Return the [x, y] coordinate for the center point of the cell that contains the specified text.  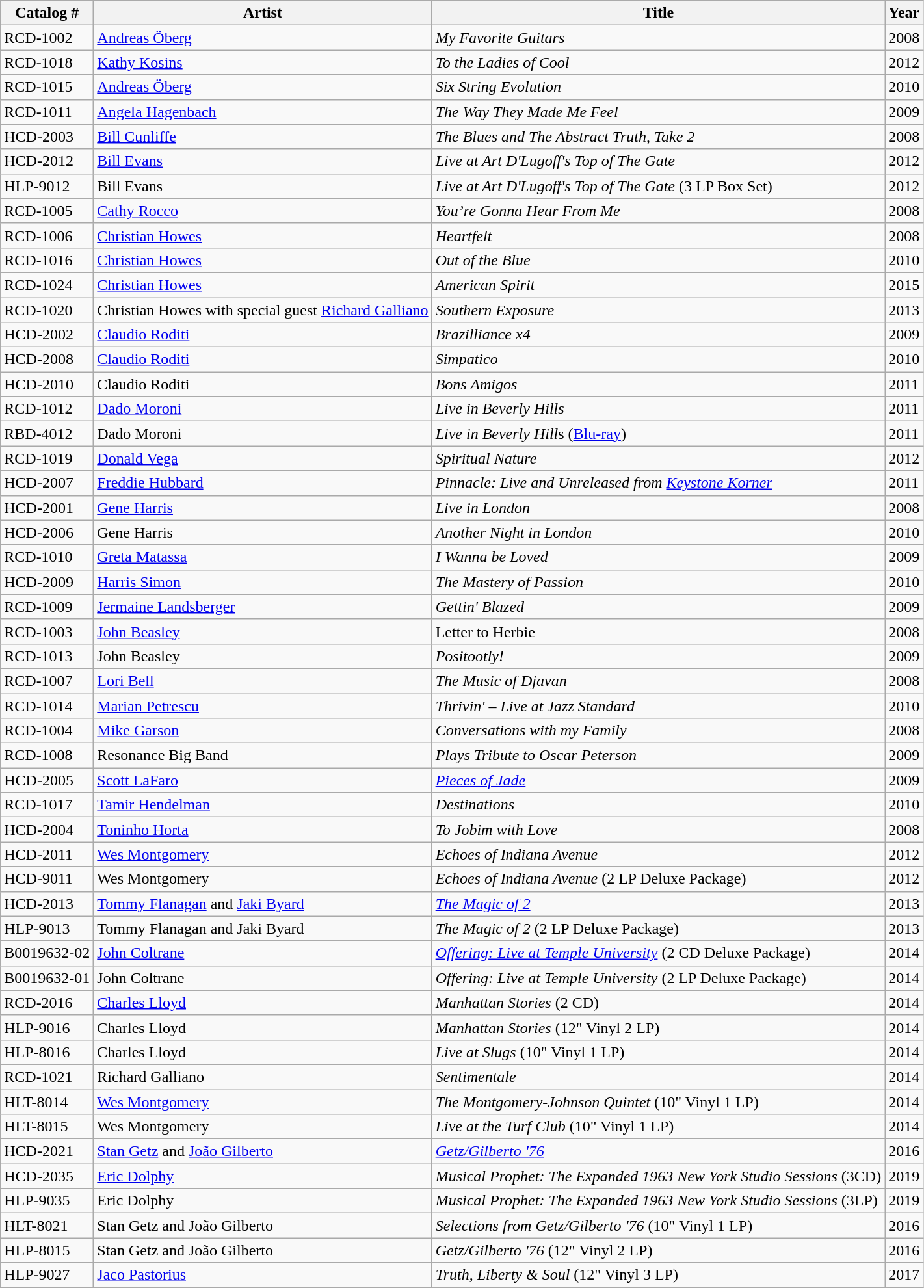
Jermaine Landsberger [263, 607]
Donald Vega [263, 458]
Plays Tribute to Oscar Peterson [658, 756]
Another Night in London [658, 532]
My Favorite Guitars [658, 38]
Cathy Rocco [263, 211]
Heartfelt [658, 235]
RCD-1016 [47, 260]
RCD-1009 [47, 607]
Offering: Live at Temple University (2 LP Deluxe Package) [658, 978]
Mike Garson [263, 731]
HLT-8021 [47, 1226]
RCD-1010 [47, 557]
Six String Evolution [658, 87]
Echoes of Indiana Avenue [658, 854]
The Mastery of Passion [658, 582]
Angela Hagenbach [263, 112]
HCD-2003 [47, 137]
Thrivin' – Live at Jazz Standard [658, 705]
Sentimentale [658, 1077]
B0019632-02 [47, 953]
Conversations with my Family [658, 731]
Simpatico [658, 360]
RCD-1014 [47, 705]
The Way They Made Me Feel [658, 112]
Pinnacle: Live and Unreleased from Keystone Korner [658, 483]
RCD-1012 [47, 409]
Harris Simon [263, 582]
HLP-8015 [47, 1250]
HLP-9016 [47, 1027]
Getz/Gilberto '76 [658, 1151]
HLP-9027 [47, 1275]
Live in Beverly Hills [658, 409]
HCD-2002 [47, 335]
Toninho Horta [263, 830]
Getz/Gilberto '76 (12" Vinyl 2 LP) [658, 1250]
American Spirit [658, 285]
The Magic of 2 (2 LP Deluxe Package) [658, 928]
Scott LaFaro [263, 780]
RCD-1004 [47, 731]
RBD-4012 [47, 434]
HLP-8016 [47, 1052]
HCD-2013 [47, 904]
Musical Prophet: The Expanded 1963 New York Studio Sessions (3CD) [658, 1176]
2015 [904, 285]
Selections from Getz/Gilberto '76 (10" Vinyl 1 LP) [658, 1226]
Destinations [658, 805]
RCD-1017 [47, 805]
Live at Art D'Lugoff's Top of The Gate (3 LP Box Set) [658, 186]
Echoes of Indiana Avenue (2 LP Deluxe Package) [658, 879]
Freddie Hubbard [263, 483]
Live in Beverly Hills (Blu-ray) [658, 434]
Greta Matassa [263, 557]
HLT-8014 [47, 1102]
The Montgomery-Johnson Quintet (10" Vinyl 1 LP) [658, 1102]
RCD-1021 [47, 1077]
Christian Howes with special guest Richard Galliano [263, 310]
HCD-2008 [47, 360]
HCD-2012 [47, 161]
RCD-2016 [47, 1003]
RCD-1006 [47, 235]
The Blues and The Abstract Truth, Take 2 [658, 137]
RCD-1013 [47, 656]
Live at the Turf Club (10" Vinyl 1 LP) [658, 1127]
Brazilliance x4 [658, 335]
HCD-2004 [47, 830]
HCD-2011 [47, 854]
Live in London [658, 508]
The Music of Djavan [658, 681]
HCD-2007 [47, 483]
RCD-1002 [47, 38]
Southern Exposure [658, 310]
HCD-2006 [47, 532]
Musical Prophet: The Expanded 1963 New York Studio Sessions (3LP) [658, 1201]
RCD-1019 [47, 458]
HCD-2010 [47, 384]
RCD-1015 [47, 87]
Jaco Pastorius [263, 1275]
HLT-8015 [47, 1127]
HLP-9012 [47, 186]
Out of the Blue [658, 260]
HCD-2009 [47, 582]
RCD-1008 [47, 756]
Spiritual Nature [658, 458]
Live at Slugs (10" Vinyl 1 LP) [658, 1052]
RCD-1020 [47, 310]
B0019632-01 [47, 978]
HCD-2001 [47, 508]
Marian Petrescu [263, 705]
HCD-2005 [47, 780]
Gettin' Blazed [658, 607]
Richard Galliano [263, 1077]
RCD-1011 [47, 112]
2017 [904, 1275]
RCD-1005 [47, 211]
HCD-2021 [47, 1151]
Resonance Big Band [263, 756]
Artist [263, 13]
Catalog # [47, 13]
Lori Bell [263, 681]
RCD-1024 [47, 285]
Pieces of Jade [658, 780]
RCD-1007 [47, 681]
To the Ladies of Cool [658, 62]
Bill Cunliffe [263, 137]
To Jobim with Love [658, 830]
Truth, Liberty & Soul (12" Vinyl 3 LP) [658, 1275]
I Wanna be Loved [658, 557]
RCD-1018 [47, 62]
RCD-1003 [47, 631]
Tamir Hendelman [263, 805]
The Magic of 2 [658, 904]
HCD-9011 [47, 879]
You’re Gonna Hear From Me [658, 211]
Bons Amigos [658, 384]
Live at Art D'Lugoff's Top of The Gate [658, 161]
HCD-2035 [47, 1176]
Offering: Live at Temple University (2 CD Deluxe Package) [658, 953]
Letter to Herbie [658, 631]
Manhattan Stories (2 CD) [658, 1003]
HLP-9035 [47, 1201]
Year [904, 13]
Kathy Kosins [263, 62]
Positootly! [658, 656]
Manhattan Stories (12" Vinyl 2 LP) [658, 1027]
Title [658, 13]
HLP-9013 [47, 928]
